Extract the [x, y] coordinate from the center of the cell holding the provided text.  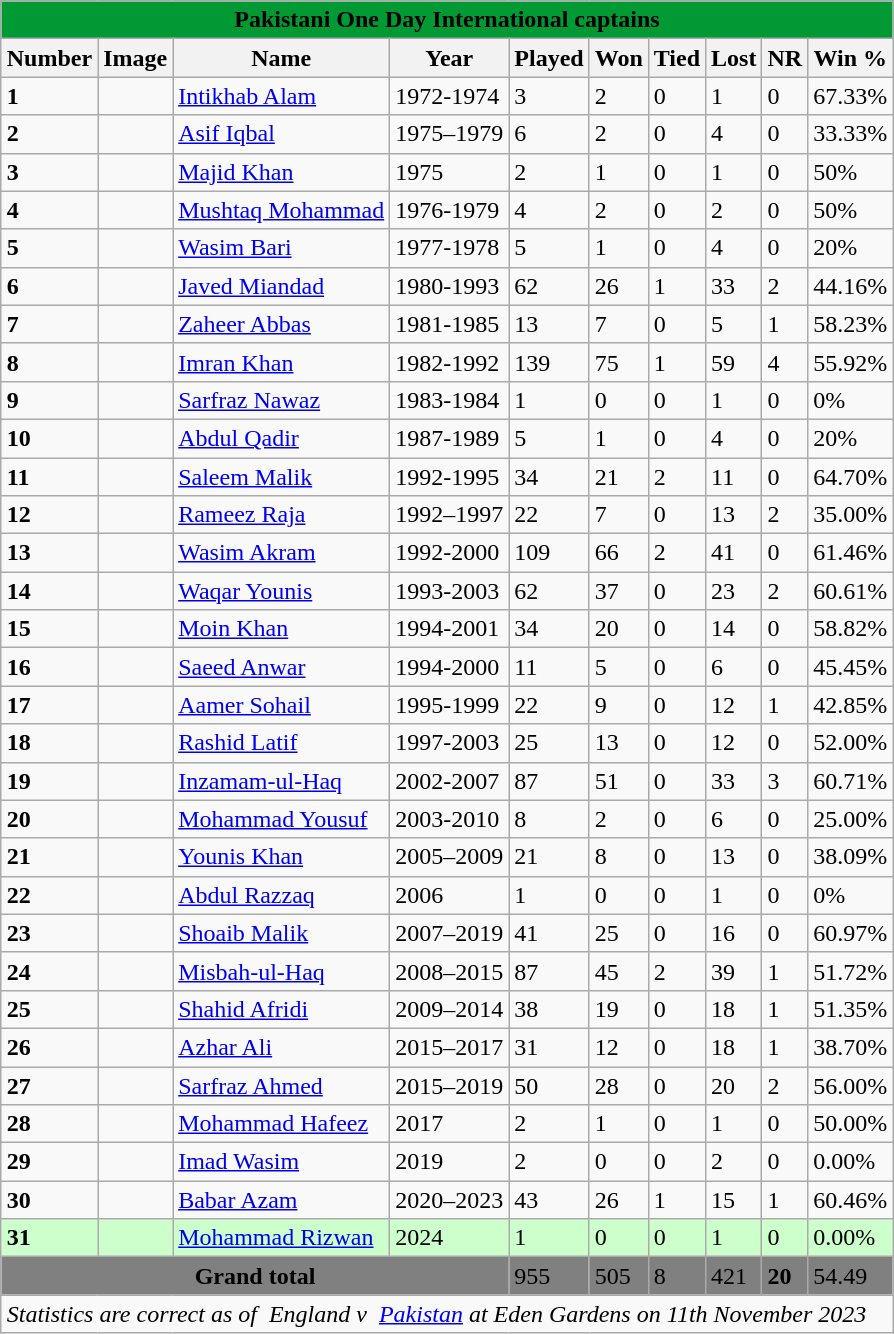
2007–2019 [450, 933]
61.46% [850, 553]
Rashid Latif [282, 743]
60.71% [850, 781]
52.00% [850, 743]
Babar Azam [282, 1200]
Zaheer Abbas [282, 324]
45 [618, 971]
Shahid Afridi [282, 1009]
Misbah-ul-Haq [282, 971]
24 [49, 971]
Asif Iqbal [282, 134]
17 [49, 705]
2019 [450, 1162]
51.35% [850, 1009]
1992–1997 [450, 515]
42.85% [850, 705]
1977-1978 [450, 248]
1982-1992 [450, 362]
505 [618, 1276]
Younis Khan [282, 857]
60.46% [850, 1200]
NR [785, 58]
2024 [450, 1238]
Name [282, 58]
Won [618, 58]
Mohammad Rizwan [282, 1238]
Pakistani One Day International captains [447, 20]
1987-1989 [450, 438]
38.09% [850, 857]
35.00% [850, 515]
43 [549, 1200]
Abdul Razzaq [282, 895]
2008–2015 [450, 971]
Inzamam-ul-Haq [282, 781]
2006 [450, 895]
Abdul Qadir [282, 438]
1975 [450, 172]
Lost [734, 58]
Grand total [255, 1276]
1981-1985 [450, 324]
Shoaib Malik [282, 933]
67.33% [850, 96]
Rameez Raja [282, 515]
10 [49, 438]
27 [49, 1085]
64.70% [850, 477]
44.16% [850, 286]
1997-2003 [450, 743]
Wasim Akram [282, 553]
Sarfraz Nawaz [282, 400]
Mohammad Hafeez [282, 1124]
955 [549, 1276]
Played [549, 58]
38 [549, 1009]
2003-2010 [450, 819]
29 [49, 1162]
59 [734, 362]
1983-1984 [450, 400]
39 [734, 971]
2002-2007 [450, 781]
75 [618, 362]
66 [618, 553]
Image [136, 58]
55.92% [850, 362]
1992-1995 [450, 477]
45.45% [850, 667]
58.82% [850, 629]
Imad Wasim [282, 1162]
51.72% [850, 971]
139 [549, 362]
2017 [450, 1124]
Wasim Bari [282, 248]
1980-1993 [450, 286]
2009–2014 [450, 1009]
Mohammad Yousuf [282, 819]
1994-2000 [450, 667]
Saleem Malik [282, 477]
Statistics are correct as of England v Pakistan at Eden Gardens on 11th November 2023 [447, 1314]
56.00% [850, 1085]
33.33% [850, 134]
30 [49, 1200]
Year [450, 58]
Waqar Younis [282, 591]
2020–2023 [450, 1200]
60.61% [850, 591]
109 [549, 553]
2015–2019 [450, 1085]
50 [549, 1085]
Majid Khan [282, 172]
38.70% [850, 1047]
2005–2009 [450, 857]
421 [734, 1276]
58.23% [850, 324]
50.00% [850, 1124]
1995-1999 [450, 705]
Mushtaq Mohammad [282, 210]
Imran Khan [282, 362]
1975–1979 [450, 134]
Azhar Ali [282, 1047]
1993-2003 [450, 591]
60.97% [850, 933]
54.49 [850, 1276]
Win % [850, 58]
Number [49, 58]
2015–2017 [450, 1047]
1992-2000 [450, 553]
37 [618, 591]
51 [618, 781]
1994-2001 [450, 629]
1976-1979 [450, 210]
Tied [676, 58]
Sarfraz Ahmed [282, 1085]
Saeed Anwar [282, 667]
25.00% [850, 819]
Moin Khan [282, 629]
1972-1974 [450, 96]
Javed Miandad [282, 286]
Aamer Sohail [282, 705]
Intikhab Alam [282, 96]
